Determine the (X, Y) coordinate at the center of the cell enclosing the given text.  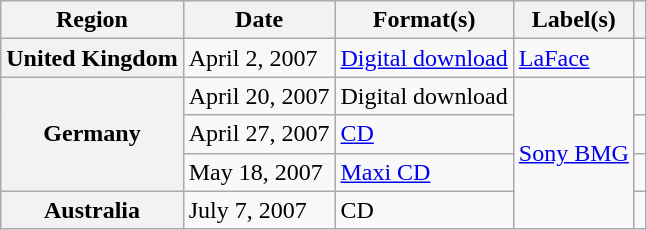
Format(s) (424, 20)
May 18, 2007 (259, 172)
Australia (92, 210)
Date (259, 20)
July 7, 2007 (259, 210)
United Kingdom (92, 58)
April 2, 2007 (259, 58)
April 20, 2007 (259, 96)
Sony BMG (574, 153)
Label(s) (574, 20)
April 27, 2007 (259, 134)
Maxi CD (424, 172)
LaFace (574, 58)
Region (92, 20)
Germany (92, 134)
